From the cell containing the given text, extract its center point as (X, Y) coordinate. 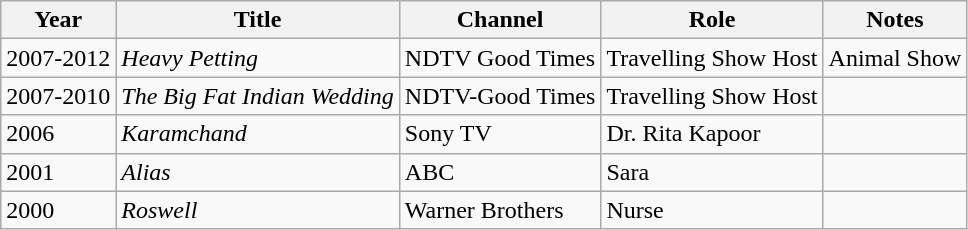
Animal Show (895, 58)
Roswell (258, 210)
Sara (712, 172)
Role (712, 20)
Year (58, 20)
2007-2010 (58, 96)
Warner Brothers (500, 210)
Sony TV (500, 134)
Title (258, 20)
Nurse (712, 210)
2001 (58, 172)
ABC (500, 172)
Notes (895, 20)
Alias (258, 172)
The Big Fat Indian Wedding (258, 96)
Karamchand (258, 134)
Dr. Rita Kapoor (712, 134)
2006 (58, 134)
Channel (500, 20)
2000 (58, 210)
NDTV Good Times (500, 58)
Heavy Petting (258, 58)
2007-2012 (58, 58)
NDTV-Good Times (500, 96)
